Return the (x, y) coordinate for the center point of the cell that contains the specified text.  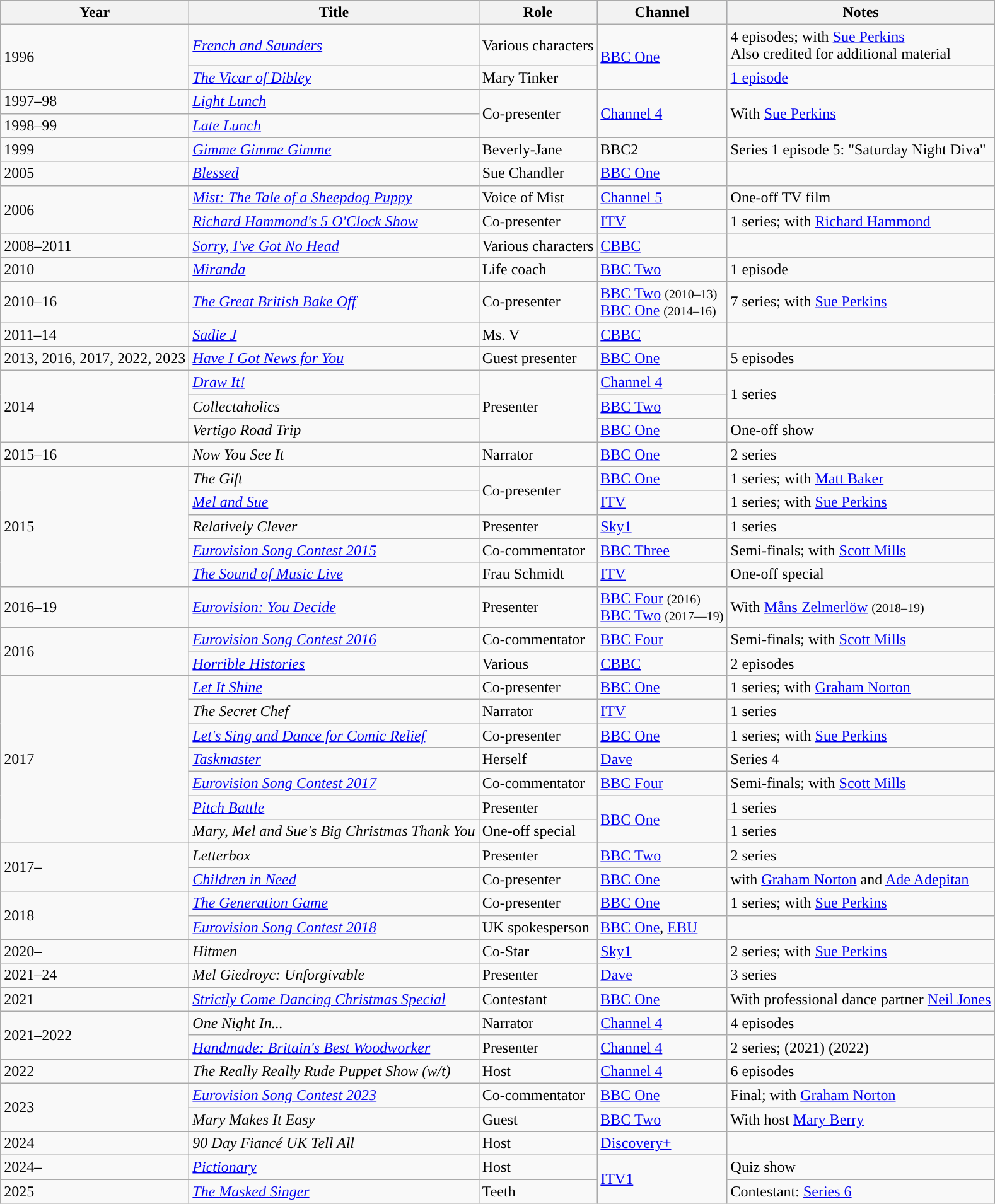
Quiz show (861, 1167)
Draw It! (334, 383)
UK spokesperson (538, 927)
Series 4 (861, 760)
Series 1 episode 5: "Saturday Night Diva" (861, 149)
2015–16 (95, 454)
5 episodes (861, 359)
Discovery+ (662, 1143)
With host Mary Berry (861, 1119)
With Sue Perkins (861, 113)
2 episodes (861, 663)
Contestant: Series 6 (861, 1191)
Voice of Mist (538, 197)
Mary Makes It Easy (334, 1119)
1 series; with Matt Baker (861, 478)
6 episodes (861, 1071)
Final; with Graham Norton (861, 1095)
Mel and Sue (334, 502)
ITV1 (662, 1179)
Blessed (334, 173)
4 episodes (861, 1023)
2020– (95, 951)
with Graham Norton and Ade Adepitan (861, 879)
Eurovision Song Contest 2015 (334, 550)
Role (538, 13)
Handmade: Britain's Best Woodworker (334, 1047)
2021–24 (95, 975)
2013, 2016, 2017, 2022, 2023 (95, 359)
The Secret Chef (334, 711)
Vertigo Road Trip (334, 431)
Channel 5 (662, 197)
Eurovision Song Contest 2018 (334, 927)
1996 (95, 57)
Have I Got News for You (334, 359)
BBC Three (662, 550)
French and Saunders (334, 45)
1997–98 (95, 101)
With Måns Zelmerlöw (2018–19) (861, 606)
Richard Hammond's 5 O'Clock Show (334, 221)
Notes (861, 13)
Mel Giedroyc: Unforgivable (334, 975)
1 series; with Richard Hammond (861, 221)
2021 (95, 999)
2014 (95, 407)
Mist: The Tale of a Sheepdog Puppy (334, 197)
2006 (95, 209)
One-off show (861, 431)
2024 (95, 1143)
1998–99 (95, 125)
2016–19 (95, 606)
Now You See It (334, 454)
Children in Need (334, 879)
2025 (95, 1191)
One Night In... (334, 1023)
Sadie J (334, 335)
2008–2011 (95, 245)
Teeth (538, 1191)
The Gift (334, 478)
BBC One, EBU (662, 927)
2015 (95, 526)
Sue Chandler (538, 173)
2024– (95, 1167)
Eurovision Song Contest 2016 (334, 639)
Light Lunch (334, 101)
2017– (95, 867)
Year (95, 13)
Collectaholics (334, 407)
The Sound of Music Live (334, 574)
1999 (95, 149)
Co-Star (538, 951)
Contestant (538, 999)
Ms. V (538, 335)
4 episodes; with Sue PerkinsAlso credited for additional material (861, 45)
Eurovision Song Contest 2023 (334, 1095)
With professional dance partner Neil Jones (861, 999)
2011–14 (95, 335)
7 series; with Sue Perkins (861, 301)
Eurovision: You Decide (334, 606)
The Masked Singer (334, 1191)
The Vicar of Dibley (334, 78)
Taskmaster (334, 760)
BBC Four (2016)BBC Two (2017—19) (662, 606)
2021–2022 (95, 1035)
Letterbox (334, 855)
Pictionary (334, 1167)
Frau Schmidt (538, 574)
Eurovision Song Contest 2017 (334, 784)
2 series; (2021) (2022) (861, 1047)
2005 (95, 173)
BBC2 (662, 149)
2018 (95, 915)
Relatively Clever (334, 526)
Guest (538, 1119)
2022 (95, 1071)
Pitch Battle (334, 807)
Horrible Histories (334, 663)
The Generation Game (334, 903)
1 series; with Graham Norton (861, 687)
Beverly-Jane (538, 149)
One-off TV film (861, 197)
Mary, Mel and Sue's Big Christmas Thank You (334, 831)
Gimme Gimme Gimme (334, 149)
Herself (538, 760)
2016 (95, 651)
Hitmen (334, 951)
Sorry, I've Got No Head (334, 245)
Miranda (334, 269)
Various (538, 663)
90 Day Fiancé UK Tell All (334, 1143)
2 series; with Sue Perkins (861, 951)
Life coach (538, 269)
Let It Shine (334, 687)
2017 (95, 759)
2010 (95, 269)
2010–16 (95, 301)
2023 (95, 1107)
The Really Really Rude Puppet Show (w/t) (334, 1071)
Title (334, 13)
Channel (662, 13)
The Great British Bake Off (334, 301)
Let's Sing and Dance for Comic Relief (334, 736)
BBC Two (2010–13)BBC One (2014–16) (662, 301)
3 series (861, 975)
Late Lunch (334, 125)
Mary Tinker (538, 78)
Strictly Come Dancing Christmas Special (334, 999)
Guest presenter (538, 359)
